Return [X, Y] of the center of cell containing provided text 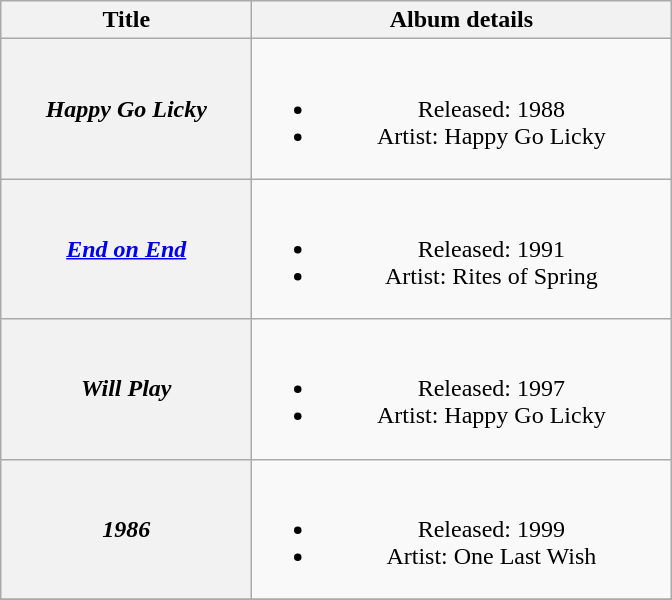
Released: 1999Artist: One Last Wish [462, 529]
1986 [126, 529]
Released: 1991Artist: Rites of Spring [462, 249]
Released: 1988Artist: Happy Go Licky [462, 109]
End on End [126, 249]
Happy Go Licky [126, 109]
Released: 1997Artist: Happy Go Licky [462, 389]
Title [126, 20]
Will Play [126, 389]
Album details [462, 20]
